Provide the (x, y) coordinate of the cell's center where the given text is located.  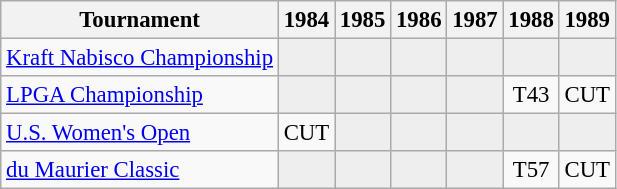
du Maurier Classic (140, 170)
Tournament (140, 20)
Kraft Nabisco Championship (140, 58)
1986 (419, 20)
1988 (531, 20)
1985 (363, 20)
LPGA Championship (140, 95)
1987 (475, 20)
1984 (306, 20)
1989 (587, 20)
U.S. Women's Open (140, 133)
T57 (531, 170)
T43 (531, 95)
